Extract the (x, y) coordinate from the center of the cell holding the provided text.  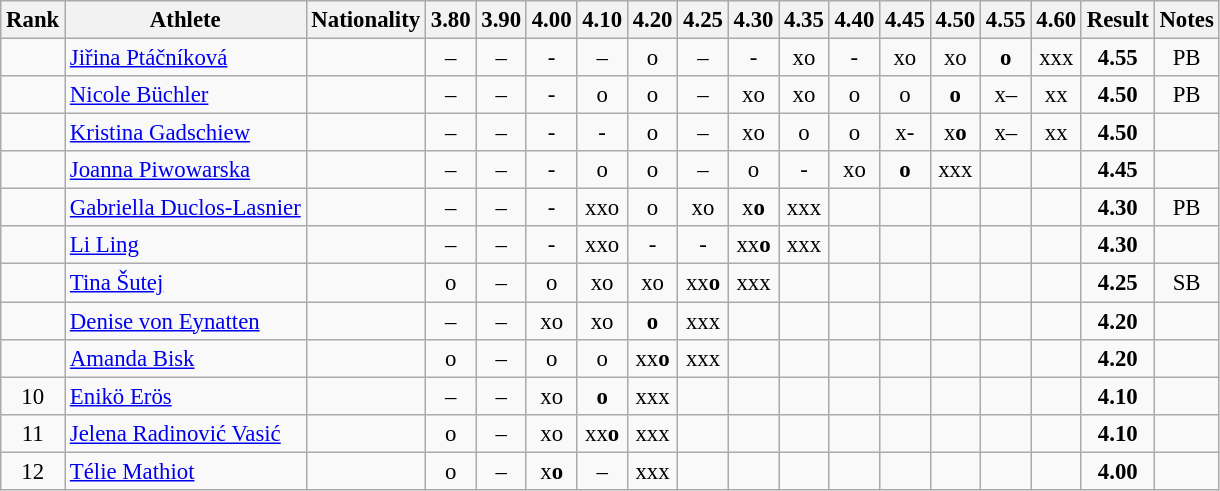
Notes (1186, 20)
x- (905, 133)
Télie Mathiot (186, 471)
Tina Šutej (186, 283)
3.80 (450, 20)
Nicole Büchler (186, 95)
Jiřina Ptáčníková (186, 58)
Result (1118, 20)
4.60 (1056, 20)
3.90 (501, 20)
Li Ling (186, 245)
Amanda Bisk (186, 358)
4.35 (804, 20)
Jelena Radinović Vasić (186, 433)
Gabriella Duclos-Lasnier (186, 208)
Kristina Gadschiew (186, 133)
Nationality (366, 20)
11 (33, 433)
Athlete (186, 20)
10 (33, 396)
Joanna Piwowarska (186, 170)
Enikö Erös (186, 396)
SB (1186, 283)
Rank (33, 20)
Denise von Eynatten (186, 321)
4.40 (854, 20)
12 (33, 471)
